Return the (X, Y) coordinate for the center point of the cell that contains the specified text.  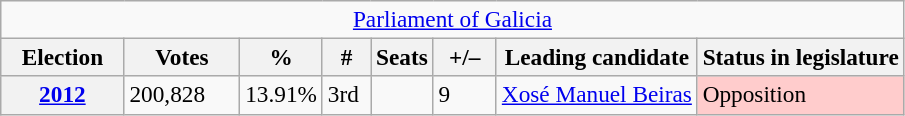
+/– (464, 57)
9 (464, 95)
Opposition (800, 95)
Election (62, 57)
# (346, 57)
3rd (346, 95)
Status in legislature (800, 57)
% (282, 57)
Leading candidate (596, 57)
Votes (182, 57)
2012 (62, 95)
Seats (402, 57)
13.91% (282, 95)
200,828 (182, 95)
Xosé Manuel Beiras (596, 95)
Parliament of Galicia (452, 19)
